Locate the cell with the specified text and output its (X, Y) center coordinate. 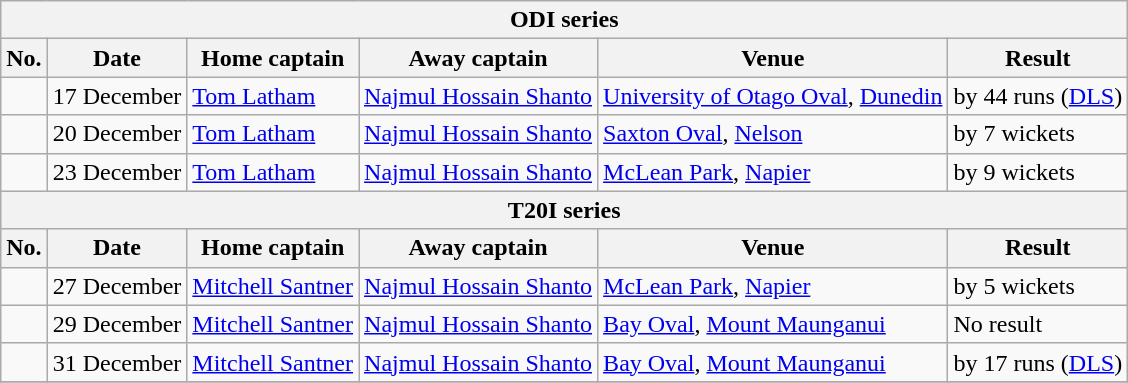
by 9 wickets (1038, 172)
29 December (117, 324)
T20I series (564, 210)
Saxton Oval, Nelson (773, 134)
31 December (117, 362)
by 17 runs (DLS) (1038, 362)
by 44 runs (DLS) (1038, 96)
ODI series (564, 20)
23 December (117, 172)
20 December (117, 134)
University of Otago Oval, Dunedin (773, 96)
27 December (117, 286)
No result (1038, 324)
17 December (117, 96)
by 5 wickets (1038, 286)
by 7 wickets (1038, 134)
